Determine the [x, y] coordinate at the center of the cell enclosing the given text.  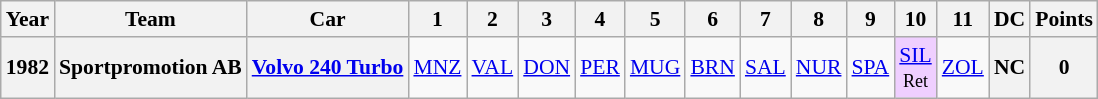
Points [1064, 19]
7 [766, 19]
4 [600, 19]
SILRet [916, 68]
6 [712, 19]
Car [328, 19]
DON [546, 68]
10 [916, 19]
PER [600, 68]
9 [871, 19]
Team [150, 19]
1982 [28, 68]
VAL [492, 68]
MUG [656, 68]
5 [656, 19]
MNZ [437, 68]
ZOL [963, 68]
Sportpromotion AB [150, 68]
3 [546, 19]
BRN [712, 68]
SPA [871, 68]
SAL [766, 68]
1 [437, 19]
0 [1064, 68]
Year [28, 19]
DC [1010, 19]
NC [1010, 68]
Volvo 240 Turbo [328, 68]
11 [963, 19]
NUR [819, 68]
2 [492, 19]
8 [819, 19]
